From the cell containing the given text, extract its center point as (x, y) coordinate. 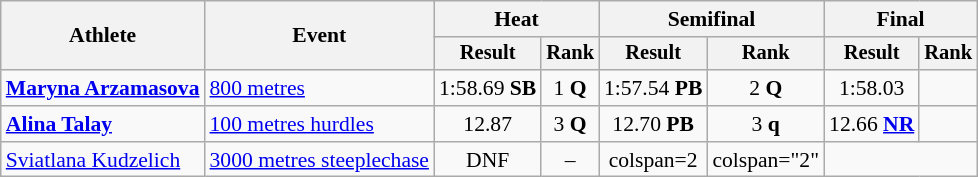
Alina Talay (103, 124)
Event (320, 36)
1:58.69 SB (488, 88)
1:57.54 PB (653, 88)
Semifinal (712, 19)
Heat (516, 19)
12.66 NR (872, 124)
Final (900, 19)
Maryna Arzamasova (103, 88)
800 metres (320, 88)
12.87 (488, 124)
1 Q (570, 88)
3 Q (570, 124)
12.70 PB (653, 124)
1:58.03 (872, 88)
2 Q (766, 88)
3 q (766, 124)
Athlete (103, 36)
100 metres hurdles (320, 124)
